For the text-containing cell, return its midpoint in (x, y) coordinate format. 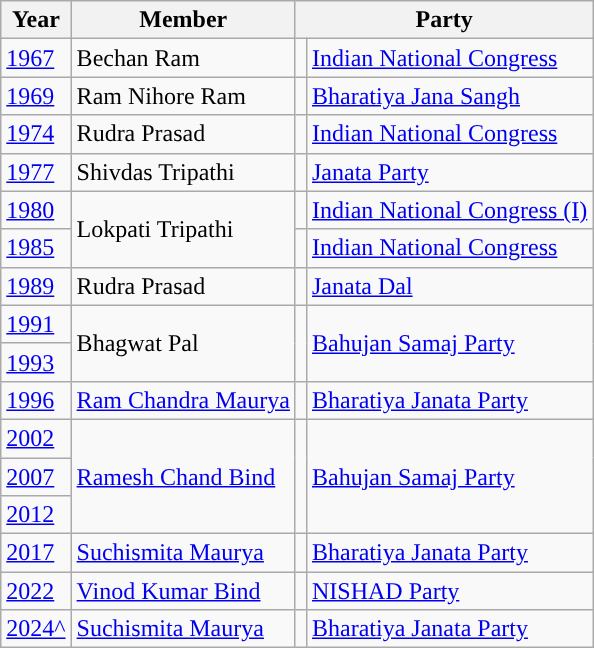
Ram Chandra Maurya (183, 400)
1977 (36, 172)
2017 (36, 553)
2022 (36, 591)
Lokpati Tripathi (183, 229)
1989 (36, 286)
Indian National Congress (I) (449, 210)
2012 (36, 515)
NISHAD Party (449, 591)
Member (183, 20)
Ram Nihore Ram (183, 96)
Bhagwat Pal (183, 343)
2007 (36, 477)
1991 (36, 324)
1996 (36, 400)
Janata Dal (449, 286)
2024^ (36, 629)
Vinod Kumar Bind (183, 591)
1974 (36, 134)
2002 (36, 438)
1967 (36, 58)
1993 (36, 362)
Shivdas Tripathi (183, 172)
Janata Party (449, 172)
Bharatiya Jana Sangh (449, 96)
1980 (36, 210)
1969 (36, 96)
Party (444, 20)
1985 (36, 248)
Year (36, 20)
Bechan Ram (183, 58)
Ramesh Chand Bind (183, 476)
